Search for the cell housing the specified text and yield its [X, Y] center coordinate. 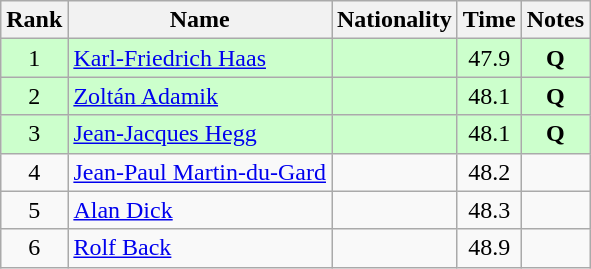
48.2 [489, 172]
47.9 [489, 58]
Jean-Paul Martin-du-Gard [200, 172]
Rank [34, 20]
48.3 [489, 210]
Alan Dick [200, 210]
Rolf Back [200, 248]
Name [200, 20]
Karl-Friedrich Haas [200, 58]
Nationality [395, 20]
1 [34, 58]
2 [34, 96]
5 [34, 210]
Zoltán Adamik [200, 96]
Jean-Jacques Hegg [200, 134]
Notes [555, 20]
4 [34, 172]
Time [489, 20]
48.9 [489, 248]
3 [34, 134]
6 [34, 248]
